Return the [X, Y] coordinate for the center point of the cell that contains the specified text.  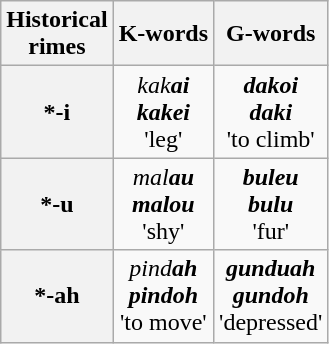
buleubulu'fur' [271, 204]
G-words [271, 34]
dakoidaki'to climb' [271, 112]
K-words [163, 34]
*-u [57, 204]
malaumalou'shy' [163, 204]
kakaikakei'leg' [163, 112]
*-i [57, 112]
pindahpindoh'to move' [163, 296]
Historicalrimes [57, 34]
gunduahgundoh'depressed' [271, 296]
*-ah [57, 296]
